Find where the given text appears and provide that cell's center as [X, Y] coordinate. 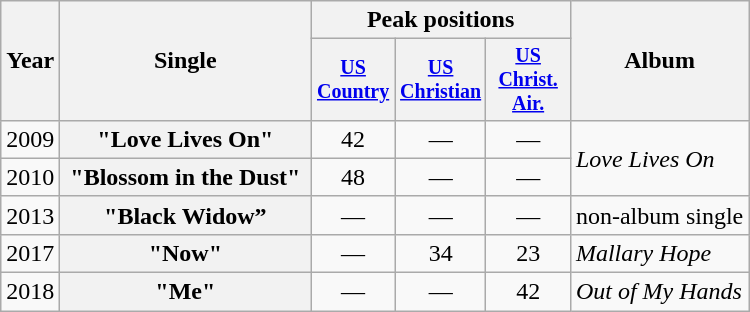
Out of My Hands [659, 292]
US Country [353, 80]
non-album single [659, 215]
48 [353, 177]
US Christian [440, 80]
Mallary Hope [659, 253]
Single [186, 61]
Album [659, 61]
Year [30, 61]
USChrist.Air. [528, 80]
"Now" [186, 253]
"Love Lives On" [186, 139]
2009 [30, 139]
Love Lives On [659, 158]
"Blossom in the Dust" [186, 177]
34 [440, 253]
"Me" [186, 292]
2010 [30, 177]
Peak positions [441, 20]
2013 [30, 215]
"Black Widow” [186, 215]
23 [528, 253]
2017 [30, 253]
2018 [30, 292]
